Determine the (x, y) coordinate at the center of the cell enclosing the given text.  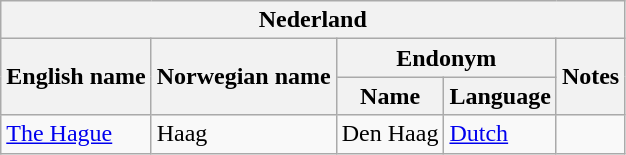
The Hague (76, 134)
Notes (590, 77)
Name (390, 96)
Den Haag (390, 134)
Norwegian name (244, 77)
Haag (244, 134)
Nederland (313, 20)
English name (76, 77)
Dutch (500, 134)
Language (500, 96)
Endonym (446, 58)
